Output the (x, y) coordinate of the center of the cell containing the given text.  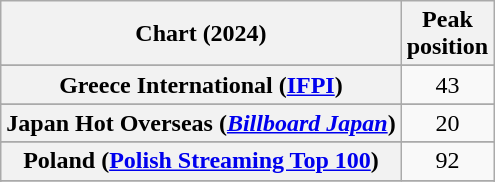
92 (447, 161)
43 (447, 85)
Japan Hot Overseas (Billboard Japan) (201, 123)
Peakposition (447, 34)
Greece International (IFPI) (201, 85)
Chart (2024) (201, 34)
Poland (Polish Streaming Top 100) (201, 161)
20 (447, 123)
